Find where the given text appears and provide that cell's center as (x, y) coordinate. 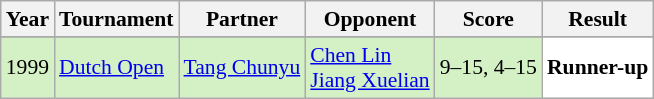
Tournament (116, 19)
Dutch Open (116, 68)
9–15, 4–15 (488, 68)
Runner-up (598, 68)
1999 (28, 68)
Tang Chunyu (242, 68)
Chen Lin Jiang Xuelian (370, 68)
Year (28, 19)
Opponent (370, 19)
Partner (242, 19)
Score (488, 19)
Result (598, 19)
